From the cell containing the given text, extract its center point as [x, y] coordinate. 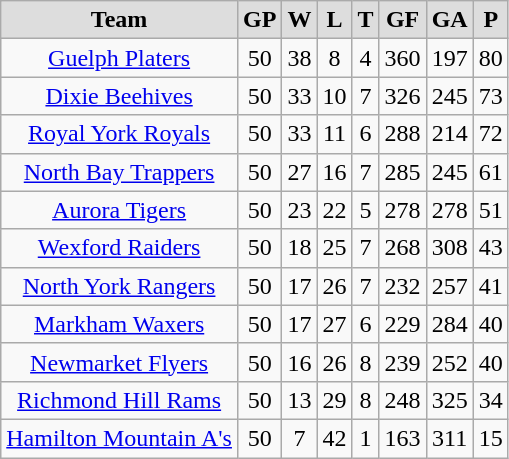
41 [490, 286]
GP [259, 20]
L [334, 20]
Royal York Royals [120, 134]
Wexford Raiders [120, 248]
214 [450, 134]
248 [402, 400]
43 [490, 248]
Newmarket Flyers [120, 362]
T [366, 20]
North Bay Trappers [120, 172]
10 [334, 96]
34 [490, 400]
Markham Waxers [120, 324]
Guelph Platers [120, 58]
163 [402, 438]
268 [402, 248]
257 [450, 286]
308 [450, 248]
360 [402, 58]
23 [300, 210]
229 [402, 324]
11 [334, 134]
25 [334, 248]
73 [490, 96]
GF [402, 20]
W [300, 20]
311 [450, 438]
326 [402, 96]
13 [300, 400]
5 [366, 210]
239 [402, 362]
18 [300, 248]
Aurora Tigers [120, 210]
38 [300, 58]
GA [450, 20]
North York Rangers [120, 286]
325 [450, 400]
Richmond Hill Rams [120, 400]
Hamilton Mountain A's [120, 438]
Dixie Beehives [120, 96]
284 [450, 324]
285 [402, 172]
51 [490, 210]
72 [490, 134]
4 [366, 58]
252 [450, 362]
Team [120, 20]
42 [334, 438]
15 [490, 438]
22 [334, 210]
29 [334, 400]
P [490, 20]
288 [402, 134]
61 [490, 172]
80 [490, 58]
197 [450, 58]
1 [366, 438]
232 [402, 286]
